For the text-containing cell, return its midpoint in [X, Y] coordinate format. 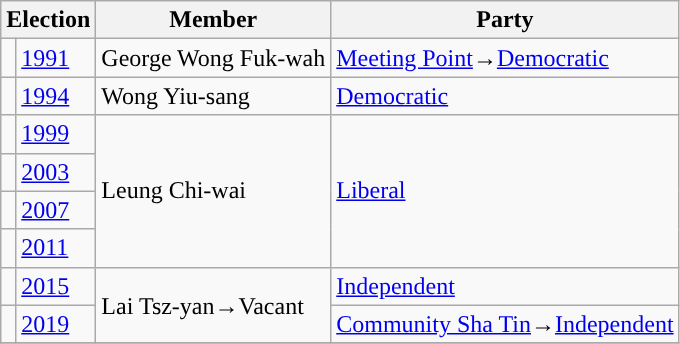
2007 [56, 210]
2011 [56, 248]
Member [214, 20]
1994 [56, 96]
Meeting Point→Democratic [505, 58]
Liberal [505, 191]
Democratic [505, 96]
1999 [56, 134]
2015 [56, 286]
Community Sha Tin→Independent [505, 324]
Independent [505, 286]
Leung Chi-wai [214, 191]
Election [48, 20]
1991 [56, 58]
2019 [56, 324]
George Wong Fuk-wah [214, 58]
2003 [56, 172]
Wong Yiu-sang [214, 96]
Lai Tsz-yan→Vacant [214, 305]
Party [505, 20]
